Locate the cell with the specified text and output its [X, Y] center coordinate. 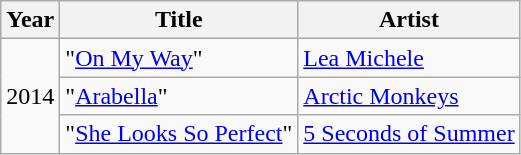
"She Looks So Perfect" [179, 134]
Year [30, 20]
"Arabella" [179, 96]
2014 [30, 96]
"On My Way" [179, 58]
Arctic Monkeys [409, 96]
5 Seconds of Summer [409, 134]
Title [179, 20]
Lea Michele [409, 58]
Artist [409, 20]
